Find where the given text appears and provide that cell's center as (x, y) coordinate. 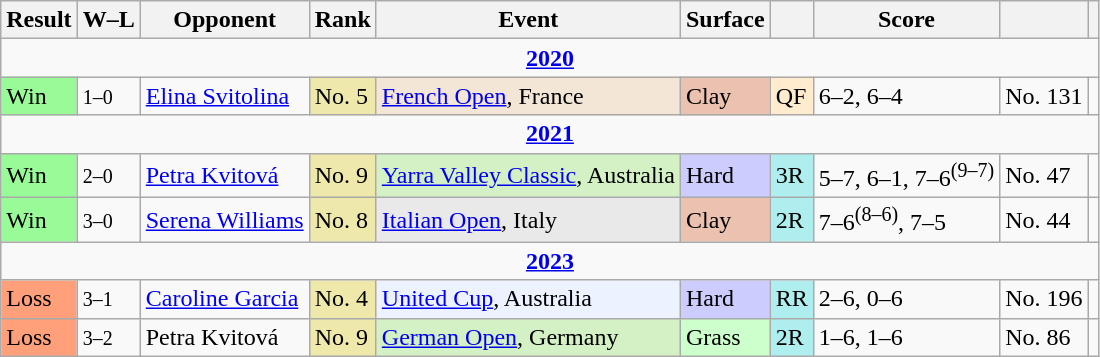
Surface (725, 20)
German Open, Germany (528, 337)
Elina Svitolina (224, 96)
No. 8 (342, 220)
No. 4 (342, 299)
W–L (108, 20)
Opponent (224, 20)
QF (792, 96)
No. 44 (1044, 220)
1–0 (108, 96)
No. 47 (1044, 176)
No. 131 (1044, 96)
No. 196 (1044, 299)
French Open, France (528, 96)
Event (528, 20)
Caroline Garcia (224, 299)
Grass (725, 337)
Yarra Valley Classic, Australia (528, 176)
2020 (550, 58)
5–7, 6–1, 7–6(9–7) (906, 176)
United Cup, Australia (528, 299)
2–0 (108, 176)
2023 (550, 261)
7–6(8–6), 7–5 (906, 220)
Result (39, 20)
3R (792, 176)
Italian Open, Italy (528, 220)
No. 86 (1044, 337)
Score (906, 20)
No. 5 (342, 96)
Serena Williams (224, 220)
3–0 (108, 220)
Rank (342, 20)
6–2, 6–4 (906, 96)
2021 (550, 134)
1–6, 1–6 (906, 337)
2–6, 0–6 (906, 299)
3–1 (108, 299)
RR (792, 299)
3–2 (108, 337)
